Locate the cell with the specified text and output its (X, Y) center coordinate. 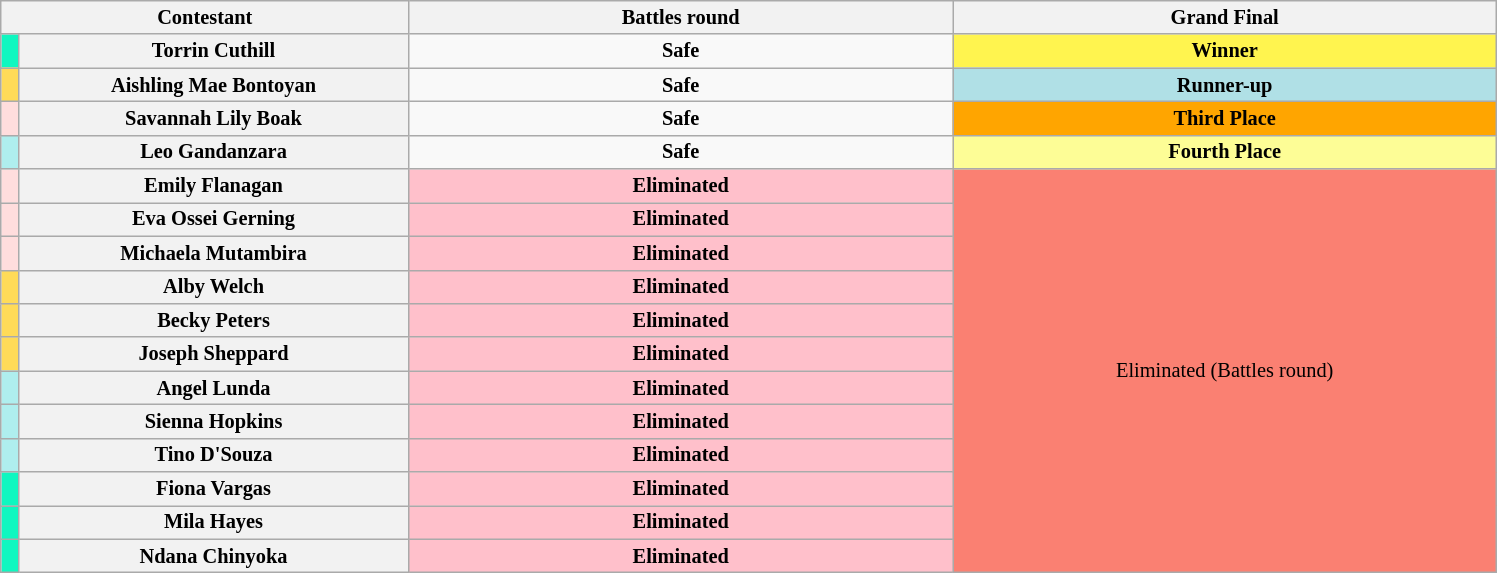
Sienna Hopkins (213, 421)
Third Place (1225, 118)
Eliminated (Battles round) (1225, 371)
Fiona Vargas (213, 489)
Angel Lunda (213, 388)
Savannah Lily Boak (213, 118)
Runner-up (1225, 85)
Ndana Chinyoka (213, 556)
Fourth Place (1225, 152)
Grand Final (1225, 17)
Mila Hayes (213, 522)
Torrin Cuthill (213, 51)
Eva Ossei Gerning (213, 219)
Tino D'Souza (213, 455)
Alby Welch (213, 287)
Emily Flanagan (213, 186)
Leo Gandanzara (213, 152)
Battles round (681, 17)
Aishling Mae Bontoyan (213, 85)
Michaela Mutambira (213, 253)
Winner (1225, 51)
Becky Peters (213, 320)
Contestant (205, 17)
Joseph Sheppard (213, 354)
